Pinpoint the cell where the given text exists, returning its [x, y] midpoint coordinate. 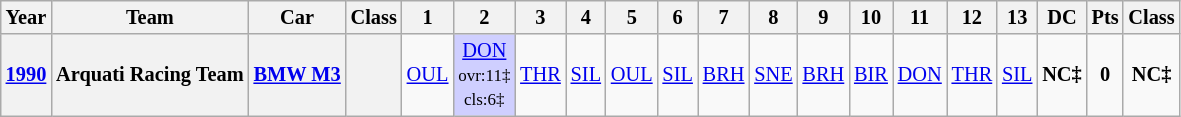
5 [632, 17]
BMW M3 [298, 75]
0 [1106, 75]
10 [871, 17]
6 [678, 17]
9 [824, 17]
SNE [773, 75]
1990 [26, 75]
7 [724, 17]
Year [26, 17]
8 [773, 17]
Team [150, 17]
DON [920, 75]
1 [428, 17]
BIR [871, 75]
3 [540, 17]
DONovr:11‡cls:6‡ [484, 75]
DC [1062, 17]
Arquati Racing Team [150, 75]
11 [920, 17]
Pts [1106, 17]
2 [484, 17]
4 [586, 17]
12 [972, 17]
Car [298, 17]
13 [1017, 17]
